Locate the cell with the specified text and output its [x, y] center coordinate. 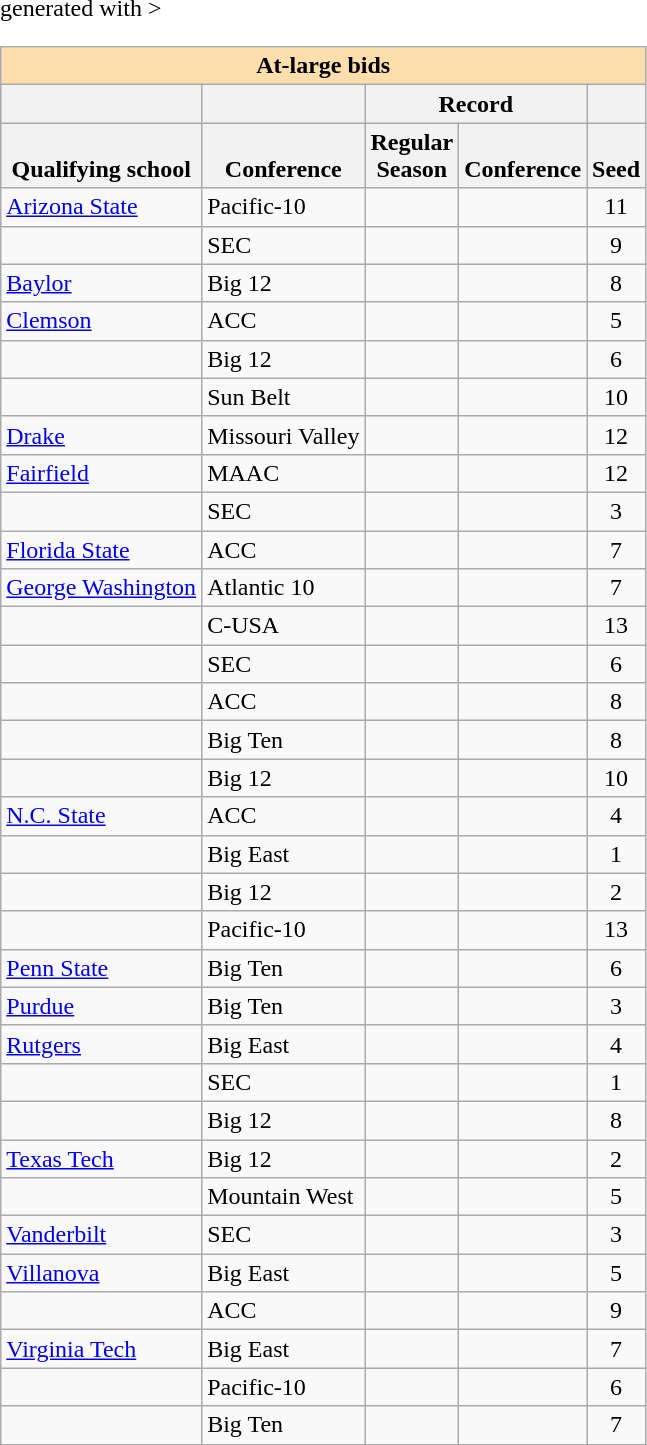
George Washington [102, 588]
Purdue [102, 1006]
Vanderbilt [102, 1235]
Texas Tech [102, 1159]
Fairfield [102, 473]
Mountain West [284, 1197]
Rutgers [102, 1044]
Regular Season [412, 156]
Baylor [102, 283]
11 [616, 207]
Qualifying school [102, 156]
Seed [616, 156]
Virginia Tech [102, 1349]
Florida State [102, 549]
At-large bids [324, 66]
Penn State [102, 968]
Atlantic 10 [284, 588]
Missouri Valley [284, 435]
Sun Belt [284, 397]
MAAC [284, 473]
N.C. State [102, 816]
C-USA [284, 626]
Clemson [102, 321]
Arizona State [102, 207]
Villanova [102, 1273]
Drake [102, 435]
Record [476, 104]
